Determine the (x, y) coordinate at the center of the cell enclosing the given text.  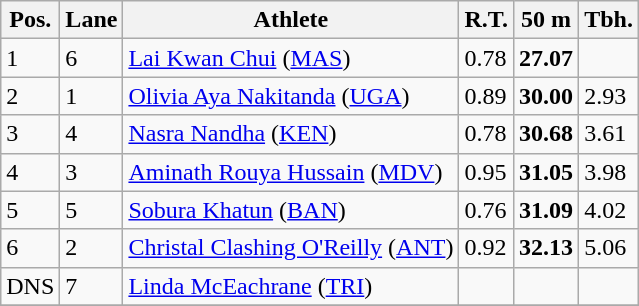
31.09 (546, 210)
30.68 (546, 134)
0.92 (486, 248)
0.95 (486, 172)
0.76 (486, 210)
7 (92, 286)
3.61 (609, 134)
50 m (546, 20)
Athlete (291, 20)
DNS (30, 286)
Linda McEachrane (TRI) (291, 286)
30.00 (546, 96)
R.T. (486, 20)
4.02 (609, 210)
Aminath Rouya Hussain (MDV) (291, 172)
Pos. (30, 20)
Tbh. (609, 20)
5.06 (609, 248)
0.89 (486, 96)
Nasra Nandha (KEN) (291, 134)
31.05 (546, 172)
Sobura Khatun (BAN) (291, 210)
2.93 (609, 96)
3.98 (609, 172)
32.13 (546, 248)
27.07 (546, 58)
Lai Kwan Chui (MAS) (291, 58)
Lane (92, 20)
Olivia Aya Nakitanda (UGA) (291, 96)
Christal Clashing O'Reilly (ANT) (291, 248)
